Extract the (X, Y) coordinate from the center of the cell holding the provided text.  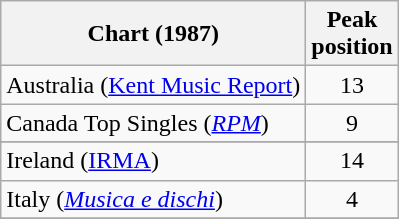
4 (352, 199)
13 (352, 85)
Peakposition (352, 34)
Chart (1987) (154, 34)
Ireland (IRMA) (154, 161)
9 (352, 123)
Australia (Kent Music Report) (154, 85)
Italy (Musica e dischi) (154, 199)
14 (352, 161)
Canada Top Singles (RPM) (154, 123)
